Find where the given text appears and provide that cell's center as [X, Y] coordinate. 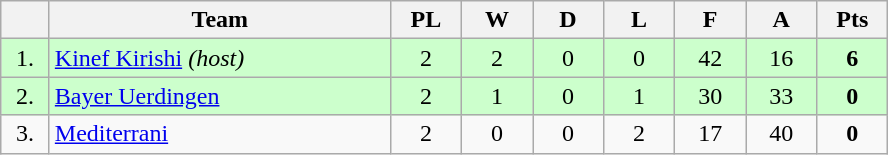
3. [26, 134]
Mediterrani [220, 134]
F [710, 20]
6 [852, 58]
Team [220, 20]
Kinef Kirishi (host) [220, 58]
30 [710, 96]
L [640, 20]
33 [782, 96]
D [568, 20]
Pts [852, 20]
PL [426, 20]
16 [782, 58]
2. [26, 96]
Bayer Uerdingen [220, 96]
40 [782, 134]
1. [26, 58]
17 [710, 134]
A [782, 20]
42 [710, 58]
W [496, 20]
